Return the [X, Y] coordinate for the center point of the cell that contains the specified text.  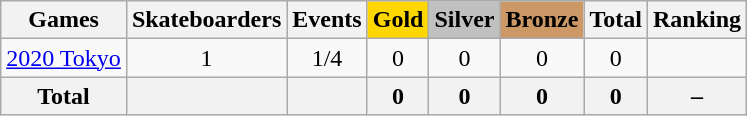
Ranking [698, 20]
Silver [464, 20]
1/4 [327, 58]
1 [206, 58]
Games [64, 20]
Bronze [542, 20]
Skateboarders [206, 20]
Events [327, 20]
Gold [398, 20]
2020 Tokyo [64, 58]
– [698, 96]
